Return [x, y] of the center of cell containing provided text 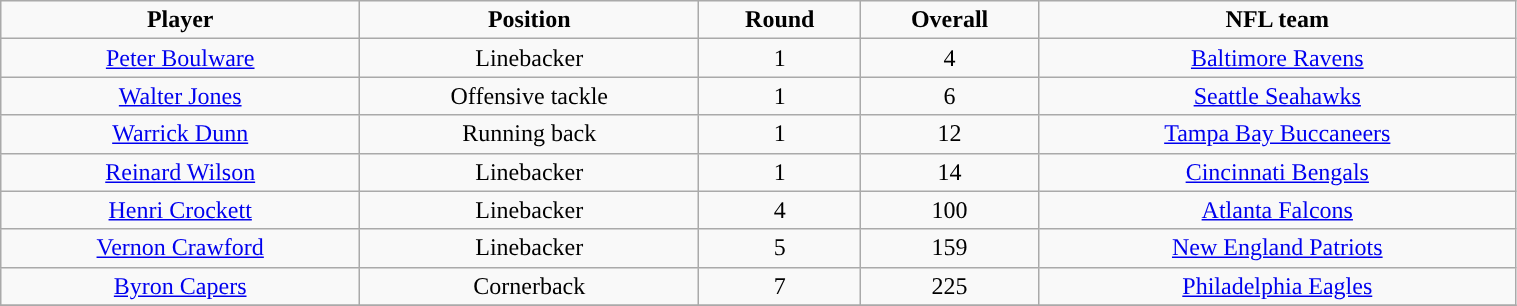
Atlanta Falcons [1278, 210]
Player [180, 20]
Byron Capers [180, 286]
Running back [530, 134]
Reinard Wilson [180, 172]
Philadelphia Eagles [1278, 286]
Round [780, 20]
NFL team [1278, 20]
14 [950, 172]
Tampa Bay Buccaneers [1278, 134]
Overall [950, 20]
Warrick Dunn [180, 134]
5 [780, 248]
Vernon Crawford [180, 248]
Position [530, 20]
New England Patriots [1278, 248]
159 [950, 248]
225 [950, 286]
Baltimore Ravens [1278, 58]
Cincinnati Bengals [1278, 172]
Offensive tackle [530, 96]
Peter Boulware [180, 58]
7 [780, 286]
100 [950, 210]
Walter Jones [180, 96]
6 [950, 96]
Cornerback [530, 286]
Henri Crockett [180, 210]
12 [950, 134]
Seattle Seahawks [1278, 96]
